Output the (x, y) coordinate of the center of the cell containing the given text.  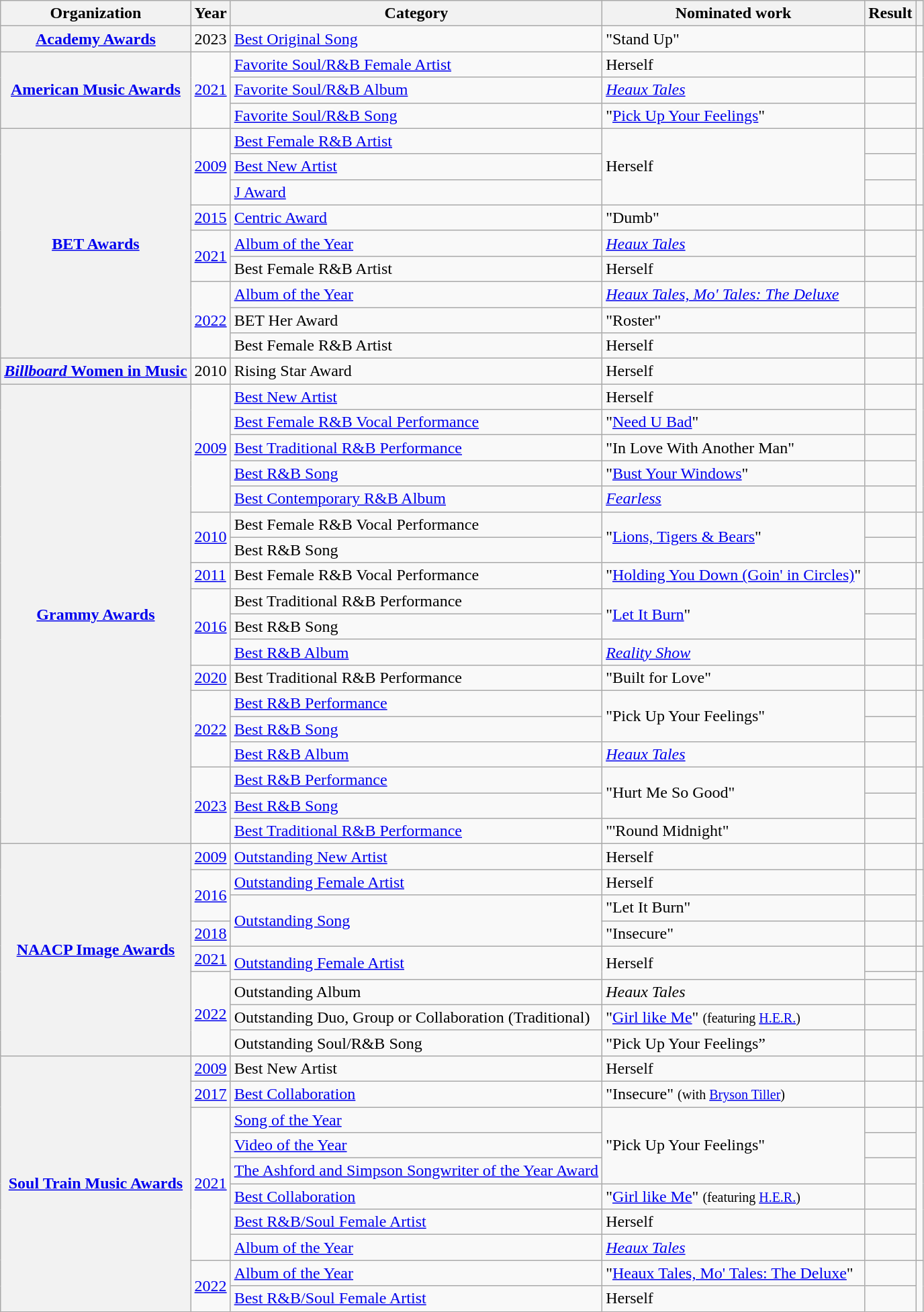
"Bust Your Windows" (733, 473)
"Insecure" (with Bryson Tiller) (733, 1094)
J Award (416, 192)
Academy Awards (95, 39)
2017 (211, 1094)
BET Her Award (416, 320)
Favorite Soul/R&B Song (416, 115)
"Roster" (733, 320)
Billboard Women in Music (95, 371)
Year (211, 13)
2020 (211, 677)
Result (890, 13)
2011 (211, 575)
"Stand Up" (733, 39)
"In Love With Another Man" (733, 448)
"Need U Bad" (733, 422)
BET Awards (95, 243)
Outstanding Duo, Group or Collaboration (Traditional) (416, 1017)
Best Contemporary R&B Album (416, 499)
Best Original Song (416, 39)
"Holding You Down (Goin' in Circles)" (733, 575)
"Insecure" (733, 933)
Grammy Awards (95, 614)
"Hurt Me So Good" (733, 793)
Fearless (733, 499)
2018 (211, 933)
2015 (211, 218)
"Heaux Tales, Mo' Tales: The Deluxe" (733, 1273)
The Ashford and Simpson Songwriter of the Year Award (416, 1171)
Nominated work (733, 13)
"Pick Up Your Feelings” (733, 1043)
NAACP Image Awards (95, 950)
Video of the Year (416, 1145)
"Dumb" (733, 218)
Favorite Soul/R&B Female Artist (416, 64)
"Built for Love" (733, 677)
Reality Show (733, 652)
"'Round Midnight" (733, 831)
Heaux Tales, Mo' Tales: The Deluxe (733, 294)
Centric Award (416, 218)
Category (416, 13)
American Music Awards (95, 90)
Outstanding Album (416, 992)
Outstanding New Artist (416, 857)
Rising Star Award (416, 371)
"Lions, Tigers & Bears" (733, 537)
Outstanding Soul/R&B Song (416, 1043)
Song of the Year (416, 1119)
Organization (95, 13)
Favorite Soul/R&B Album (416, 90)
Outstanding Song (416, 921)
Soul Train Music Awards (95, 1183)
